Search for the cell housing the specified text and yield its (x, y) center coordinate. 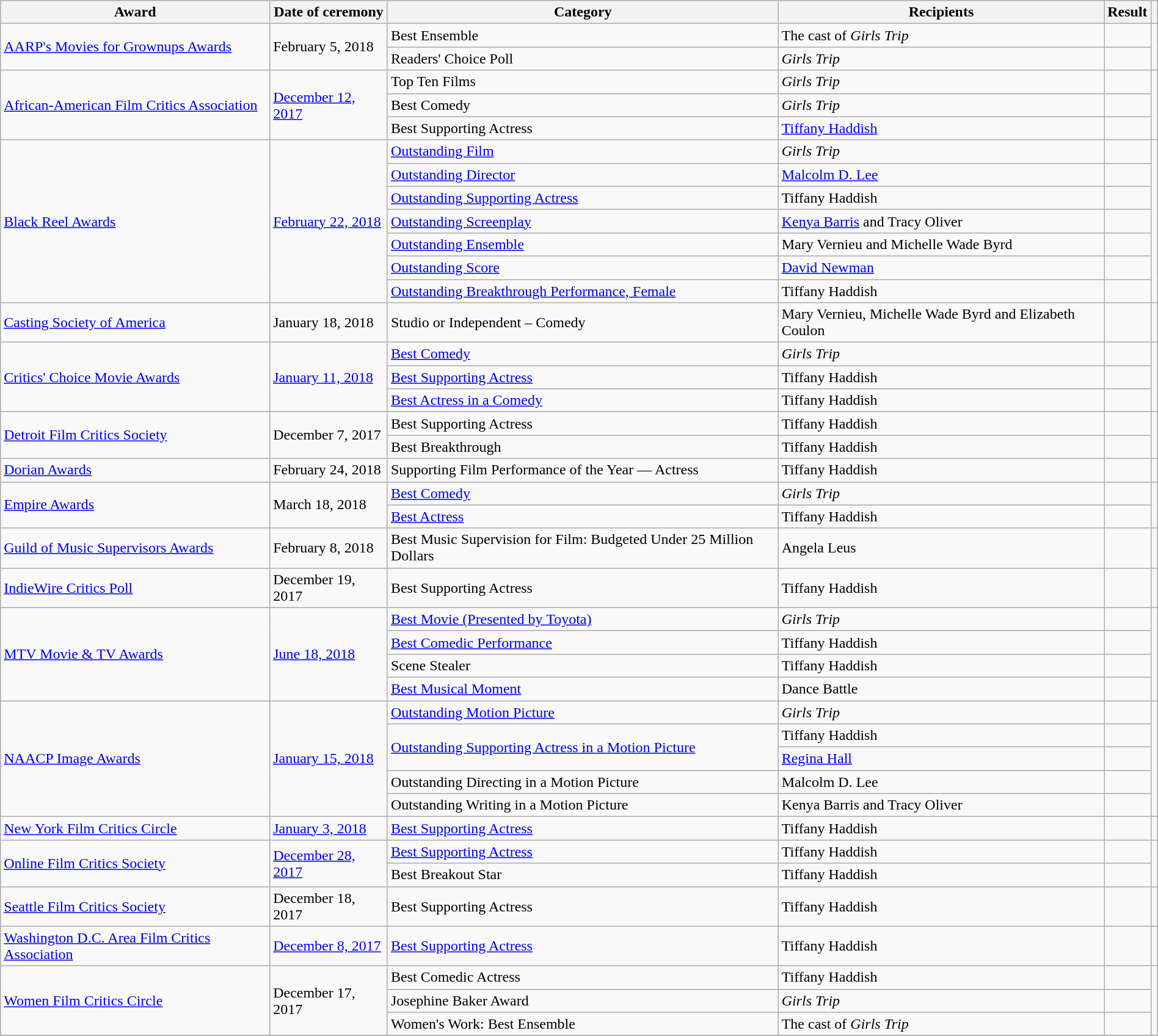
Angela Leus (941, 548)
Women Film Critics Circle (136, 1001)
February 24, 2018 (329, 470)
Regina Hall (941, 759)
IndieWire Critics Poll (136, 587)
Result (1127, 12)
Best Actress in a Comedy (583, 400)
Critics' Choice Movie Awards (136, 377)
Best Musical Moment (583, 689)
Detroit Film Critics Society (136, 435)
Outstanding Score (583, 267)
Best Breakthrough (583, 447)
Casting Society of America (136, 322)
MTV Movie & TV Awards (136, 654)
Mary Vernieu, Michelle Wade Byrd and Elizabeth Coulon (941, 322)
Best Music Supervision for Film: Budgeted Under 25 Million Dollars (583, 548)
December 17, 2017 (329, 1001)
Best Movie (Presented by Toyota) (583, 619)
Josephine Baker Award (583, 1001)
Recipients (941, 12)
December 19, 2017 (329, 587)
February 22, 2018 (329, 221)
Outstanding Breakthrough Performance, Female (583, 291)
Best Actress (583, 516)
Best Breakout Star (583, 875)
December 28, 2017 (329, 863)
January 3, 2018 (329, 828)
Best Comedic Actress (583, 977)
Dance Battle (941, 689)
African-American Film Critics Association (136, 105)
Award (136, 12)
Top Ten Films (583, 82)
Online Film Critics Society (136, 863)
Outstanding Directing in a Motion Picture (583, 782)
Guild of Music Supervisors Awards (136, 548)
New York Film Critics Circle (136, 828)
January 18, 2018 (329, 322)
NAACP Image Awards (136, 759)
January 11, 2018 (329, 377)
Date of ceremony (329, 12)
David Newman (941, 267)
March 18, 2018 (329, 505)
February 8, 2018 (329, 548)
Supporting Film Performance of the Year — Actress (583, 470)
Best Comedic Performance (583, 642)
Seattle Film Critics Society (136, 906)
December 7, 2017 (329, 435)
AARP's Movies for Grownups Awards (136, 47)
Readers' Choice Poll (583, 59)
Outstanding Ensemble (583, 244)
January 15, 2018 (329, 759)
December 12, 2017 (329, 105)
Mary Vernieu and Michelle Wade Byrd (941, 244)
Dorian Awards (136, 470)
Outstanding Motion Picture (583, 712)
Studio or Independent – Comedy (583, 322)
Outstanding Writing in a Motion Picture (583, 805)
Outstanding Supporting Actress in a Motion Picture (583, 747)
Black Reel Awards (136, 221)
Washington D.C. Area Film Critics Association (136, 946)
February 5, 2018 (329, 47)
December 8, 2017 (329, 946)
Category (583, 12)
Women's Work: Best Ensemble (583, 1024)
Outstanding Supporting Actress (583, 198)
Outstanding Film (583, 151)
June 18, 2018 (329, 654)
December 18, 2017 (329, 906)
Best Ensemble (583, 35)
Outstanding Screenplay (583, 221)
Scene Stealer (583, 665)
Empire Awards (136, 505)
Outstanding Director (583, 175)
